Provide the [X, Y] coordinate of the cell's center where the given text is located.  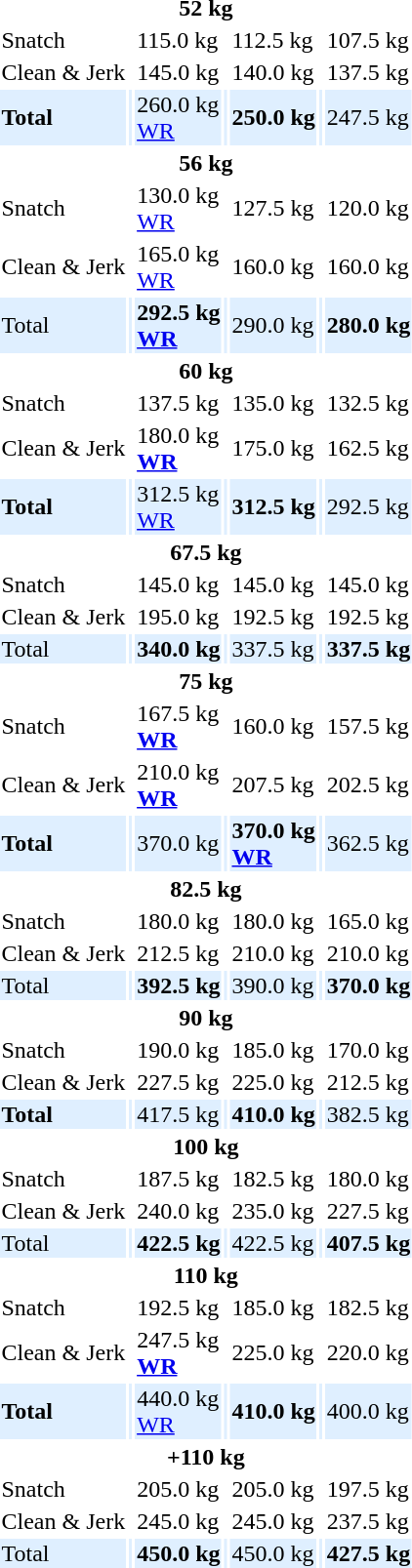
417.5 kg [179, 1114]
56 kg [206, 163]
400.0 kg [368, 1411]
340.0 kg [179, 649]
250.0 kg [273, 117]
157.5 kg [368, 726]
292.5 kgWR [179, 326]
180.0 kgWR [179, 449]
167.5 kgWR [179, 726]
240.0 kg [179, 1211]
407.5 kg [368, 1243]
440.0 kgWR [179, 1411]
130.0 kgWR [179, 209]
362.5 kg [368, 843]
210.0 kgWR [179, 784]
427.5 kg [368, 1553]
90 kg [206, 1018]
290.0 kg [273, 326]
235.0 kg [273, 1211]
202.5 kg [368, 784]
292.5 kg [368, 507]
237.5 kg [368, 1521]
120.0 kg [368, 209]
162.5 kg [368, 449]
132.5 kg [368, 403]
390.0 kg [273, 985]
107.5 kg [368, 40]
82.5 kg [206, 889]
195.0 kg [179, 617]
247.5 kgWR [179, 1352]
392.5 kg [179, 985]
312.5 kg [273, 507]
60 kg [206, 371]
370.0 kgWR [273, 843]
175.0 kg [273, 449]
165.0 kg [368, 921]
260.0 kgWR [179, 117]
100 kg [206, 1146]
280.0 kg [368, 326]
170.0 kg [368, 1050]
110 kg [206, 1275]
+110 kg [206, 1457]
187.5 kg [179, 1179]
135.0 kg [273, 403]
190.0 kg [179, 1050]
312.5 kgWR [179, 507]
67.5 kg [206, 552]
127.5 kg [273, 209]
75 kg [206, 681]
207.5 kg [273, 784]
197.5 kg [368, 1489]
382.5 kg [368, 1114]
140.0 kg [273, 72]
247.5 kg [368, 117]
115.0 kg [179, 40]
165.0 kgWR [179, 267]
220.0 kg [368, 1352]
112.5 kg [273, 40]
